Capture the cell that displays the provided text and extract its (X, Y) central coordinate. 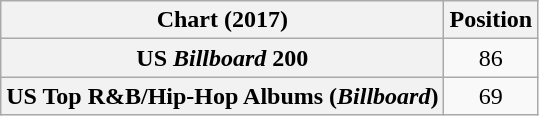
US Top R&B/Hip-Hop Albums (Billboard) (222, 96)
Position (491, 20)
Chart (2017) (222, 20)
US Billboard 200 (222, 58)
69 (491, 96)
86 (491, 58)
